Determine the [X, Y] coordinate at the center of the cell enclosing the given text.  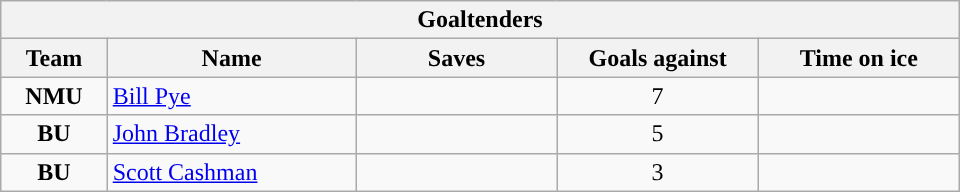
Name [232, 58]
NMU [54, 96]
3 [658, 172]
Team [54, 58]
Scott Cashman [232, 172]
Time on ice [858, 58]
Goals against [658, 58]
5 [658, 134]
Saves [456, 58]
Goaltenders [480, 20]
Bill Pye [232, 96]
John Bradley [232, 134]
7 [658, 96]
